Determine the [x, y] coordinate at the center of the cell enclosing the given text.  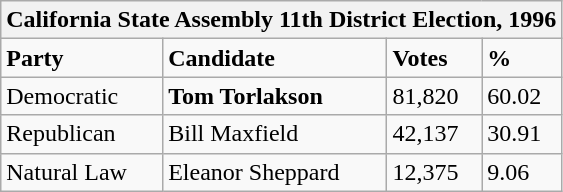
Candidate [275, 58]
42,137 [434, 134]
Party [82, 58]
60.02 [522, 96]
Republican [82, 134]
Bill Maxfield [275, 134]
9.06 [522, 172]
% [522, 58]
30.91 [522, 134]
12,375 [434, 172]
81,820 [434, 96]
Democratic [82, 96]
California State Assembly 11th District Election, 1996 [282, 20]
Tom Torlakson [275, 96]
Votes [434, 58]
Natural Law [82, 172]
Eleanor Sheppard [275, 172]
